Extract the (x, y) coordinate from the center of the cell holding the provided text.  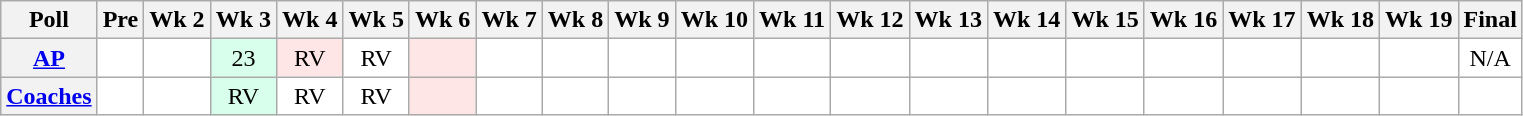
AP (49, 58)
Wk 15 (1105, 20)
23 (243, 58)
Poll (49, 20)
Final (1490, 20)
Wk 4 (310, 20)
Wk 18 (1340, 20)
Wk 17 (1262, 20)
Wk 8 (575, 20)
Coaches (49, 96)
Wk 9 (642, 20)
Wk 13 (948, 20)
N/A (1490, 58)
Wk 19 (1419, 20)
Wk 6 (442, 20)
Wk 16 (1183, 20)
Wk 10 (714, 20)
Wk 3 (243, 20)
Wk 12 (870, 20)
Wk 2 (177, 20)
Wk 7 (509, 20)
Pre (120, 20)
Wk 11 (792, 20)
Wk 14 (1026, 20)
Wk 5 (376, 20)
